Identify which cell holds the provided text, then report its (x, y) central coordinate. 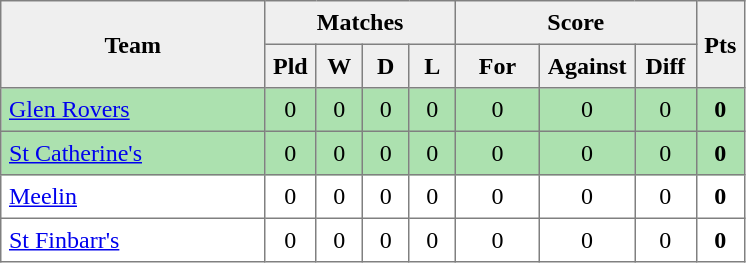
Diff (666, 66)
Team (133, 44)
Against (586, 66)
Pts (720, 44)
For (497, 66)
Glen Rovers (133, 110)
St Finbarr's (133, 240)
W (339, 66)
D (385, 66)
Score (576, 23)
Meelin (133, 197)
L (432, 66)
St Catherine's (133, 153)
Pld (290, 66)
Matches (360, 23)
